Find where the given text appears and provide that cell's center as [X, Y] coordinate. 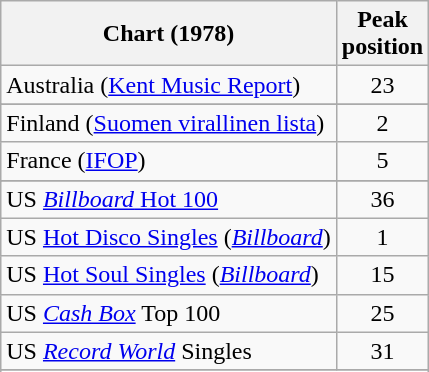
Peakposition [382, 34]
36 [382, 199]
France (IFOP) [169, 161]
US Record World Singles [169, 351]
2 [382, 123]
US Hot Soul Singles (Billboard) [169, 275]
15 [382, 275]
Chart (1978) [169, 34]
Australia (Kent Music Report) [169, 85]
1 [382, 237]
23 [382, 85]
25 [382, 313]
Finland (Suomen virallinen lista) [169, 123]
US Billboard Hot 100 [169, 199]
31 [382, 351]
US Cash Box Top 100 [169, 313]
5 [382, 161]
US Hot Disco Singles (Billboard) [169, 237]
